From the cell containing the given text, extract its center point as [X, Y] coordinate. 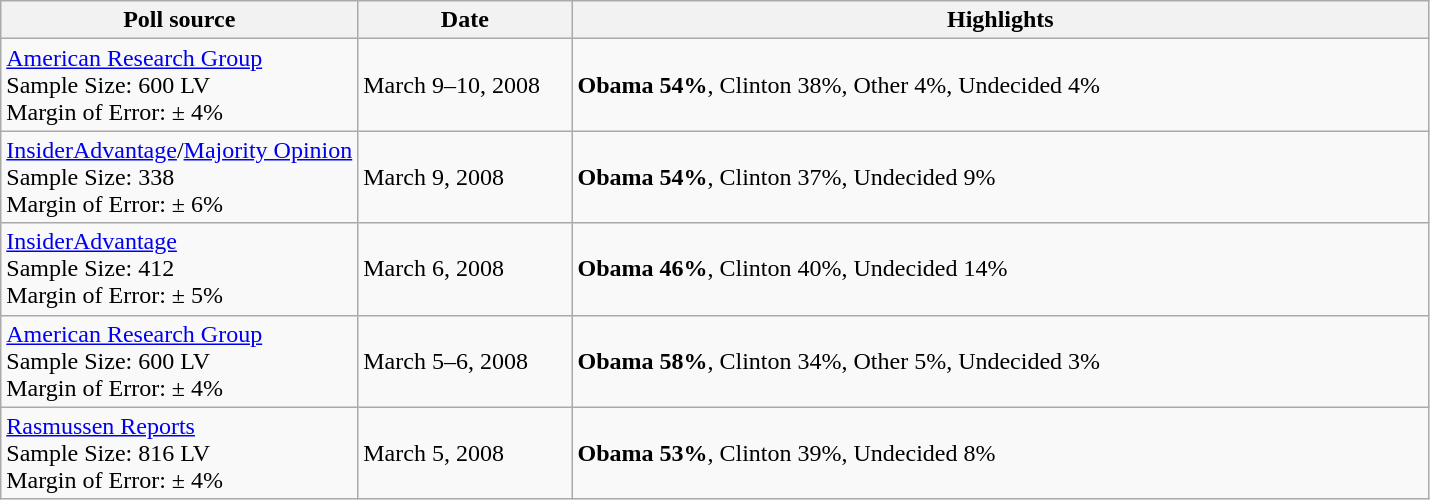
Obama 54%, Clinton 37%, Undecided 9% [1000, 177]
March 9, 2008 [465, 177]
Obama 54%, Clinton 38%, Other 4%, Undecided 4% [1000, 85]
Obama 58%, Clinton 34%, Other 5%, Undecided 3% [1000, 361]
Obama 46%, Clinton 40%, Undecided 14% [1000, 269]
InsiderAdvantageSample Size: 412 Margin of Error: ± 5% [180, 269]
InsiderAdvantage/Majority OpinionSample Size: 338 Margin of Error: ± 6% [180, 177]
Date [465, 20]
Highlights [1000, 20]
Poll source [180, 20]
Obama 53%, Clinton 39%, Undecided 8% [1000, 453]
March 5–6, 2008 [465, 361]
March 9–10, 2008 [465, 85]
Rasmussen ReportsSample Size: 816 LV Margin of Error: ± 4% [180, 453]
March 6, 2008 [465, 269]
March 5, 2008 [465, 453]
